Capture the cell that displays the provided text and extract its (X, Y) central coordinate. 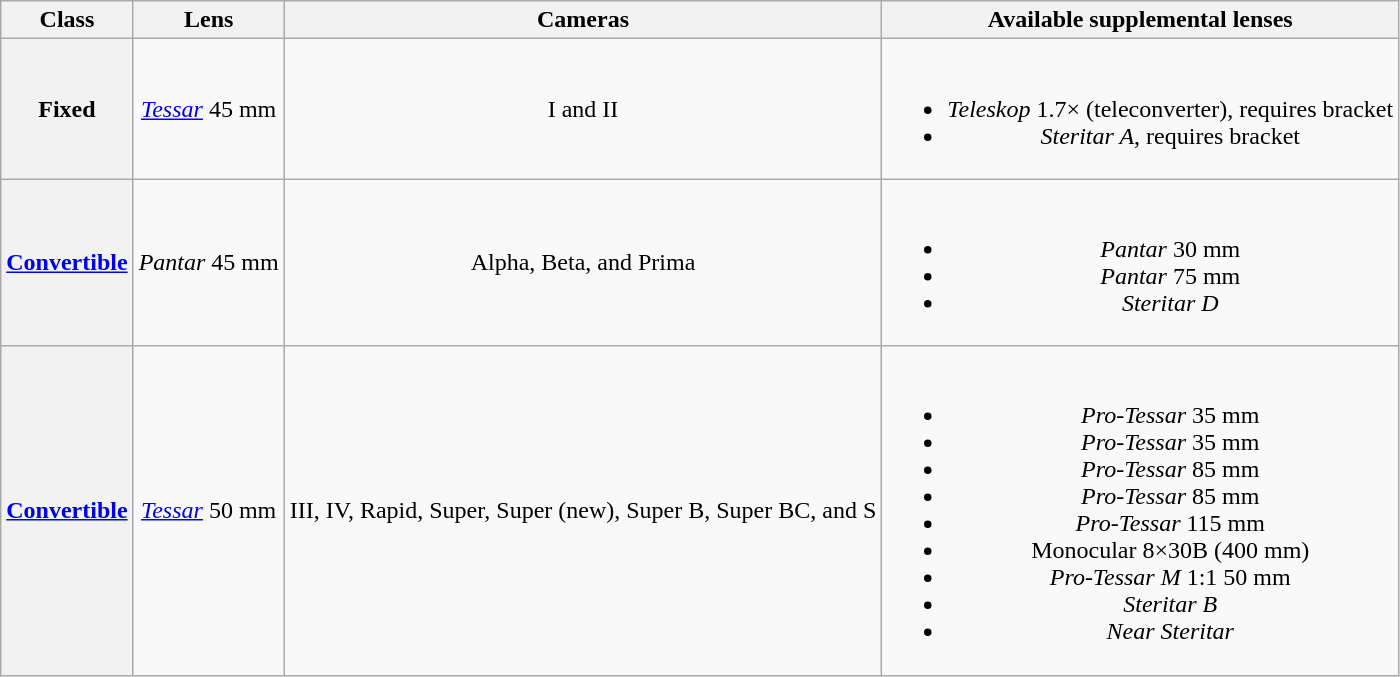
Tessar 45 mm (208, 109)
Tessar 50 mm (208, 510)
Alpha, Beta, and Prima (583, 262)
Class (67, 20)
Pantar 30 mm Pantar 75 mm Steritar D (1140, 262)
Pantar 45 mm (208, 262)
Cameras (583, 20)
Teleskop 1.7× (teleconverter), requires bracketSteritar A, requires bracket (1140, 109)
Available supplemental lenses (1140, 20)
Lens (208, 20)
III, IV, Rapid, Super, Super (new), Super B, Super BC, and S (583, 510)
I and II (583, 109)
Fixed (67, 109)
